Return (X, Y) of the center of cell containing provided text 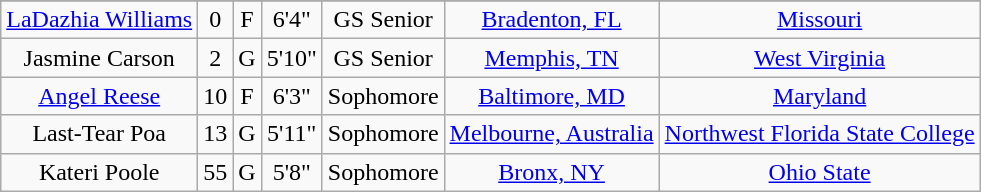
Kateri Poole (100, 172)
5'11" (292, 134)
13 (216, 134)
LaDazhia Williams (100, 20)
Bronx, NY (552, 172)
Missouri (820, 20)
Baltimore, MD (552, 96)
2 (216, 58)
Jasmine Carson (100, 58)
Northwest Florida State College (820, 134)
Maryland (820, 96)
55 (216, 172)
5'10" (292, 58)
0 (216, 20)
5'8" (292, 172)
West Virginia (820, 58)
Last-Tear Poa (100, 134)
Memphis, TN (552, 58)
10 (216, 96)
Melbourne, Australia (552, 134)
6'3" (292, 96)
Angel Reese (100, 96)
6'4" (292, 20)
Bradenton, FL (552, 20)
Ohio State (820, 172)
